Detect which cell encompasses the target text, then output its (X, Y) center coordinate. 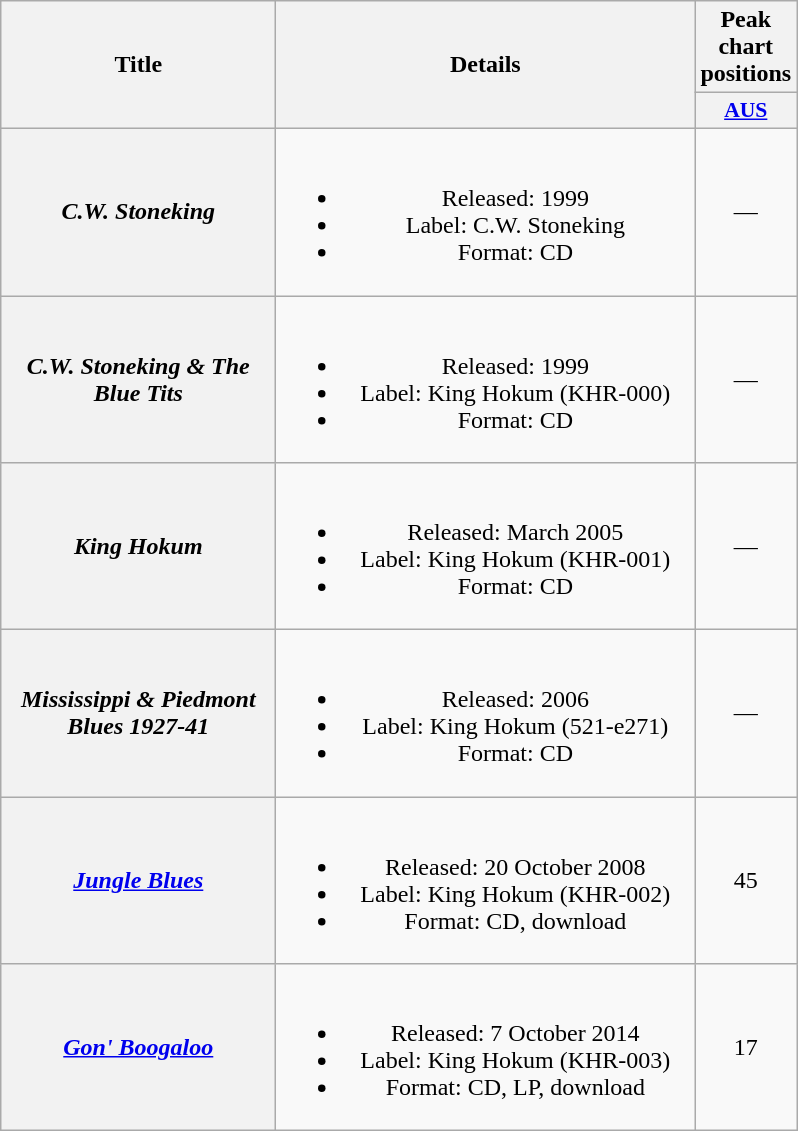
King Hokum (138, 546)
AUS (746, 111)
17 (746, 1048)
C.W. Stoneking & The Blue Tits (138, 380)
Details (486, 65)
Released: 2006Label: King Hokum (521-e271)Format: CD (486, 714)
Released: March 2005Label: King Hokum (KHR-001)Format: CD (486, 546)
Peak chart positions (746, 47)
Title (138, 65)
Released: 1999Label: C.W. StonekingFormat: CD (486, 212)
45 (746, 880)
Released: 20 October 2008Label: King Hokum (KHR-002)Format: CD, download (486, 880)
Gon' Boogaloo (138, 1048)
Released: 1999Label: King Hokum (KHR-000)Format: CD (486, 380)
Released: 7 October 2014Label: King Hokum (KHR-003)Format: CD, LP, download (486, 1048)
C.W. Stoneking (138, 212)
Mississippi & Piedmont Blues 1927-41 (138, 714)
Jungle Blues (138, 880)
